Return [x, y] of the center of cell containing provided text 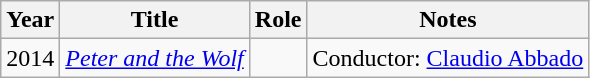
Notes [448, 20]
2014 [30, 58]
Title [154, 20]
Year [30, 20]
Role [278, 20]
Conductor: Claudio Abbado [448, 58]
Peter and the Wolf [154, 58]
